Identify which cell holds the provided text, then report its (x, y) central coordinate. 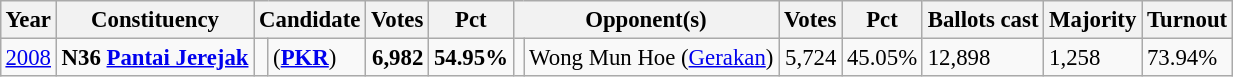
5,724 (810, 57)
Majority (1093, 20)
2008 (28, 57)
(PKR) (317, 57)
Opponent(s) (646, 20)
1,258 (1093, 57)
73.94% (1188, 57)
54.95% (472, 57)
Wong Mun Hoe (Gerakan) (652, 57)
45.05% (882, 57)
6,982 (398, 57)
N36 Pantai Jerejak (154, 57)
12,898 (982, 57)
Turnout (1188, 20)
Candidate (310, 20)
Ballots cast (982, 20)
Year (28, 20)
Constituency (154, 20)
